Detect which cell encompasses the target text, then output its (X, Y) center coordinate. 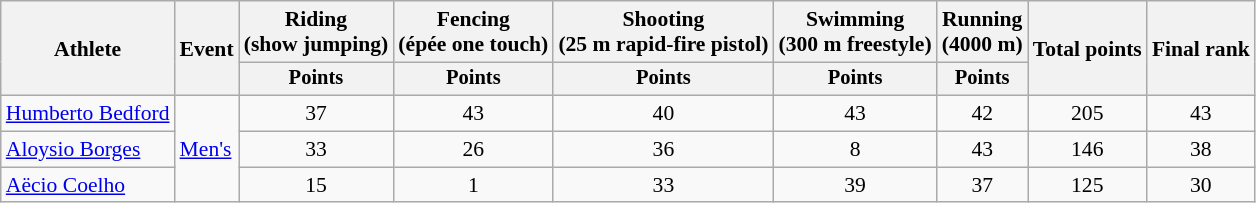
Fencing(épée one touch) (473, 32)
Shooting(25 m rapid-fire pistol) (663, 32)
Men's (207, 150)
42 (982, 114)
8 (854, 150)
Athlete (88, 48)
Aëcio Coelho (88, 185)
39 (854, 185)
26 (473, 150)
Event (207, 48)
30 (1201, 185)
40 (663, 114)
15 (316, 185)
Final rank (1201, 48)
1 (473, 185)
Riding(show jumping) (316, 32)
205 (1088, 114)
38 (1201, 150)
Running(4000 m) (982, 32)
146 (1088, 150)
36 (663, 150)
Swimming(300 m freestyle) (854, 32)
Total points (1088, 48)
125 (1088, 185)
Humberto Bedford (88, 114)
Aloysio Borges (88, 150)
